Find where the given text appears and provide that cell's center as (X, Y) coordinate. 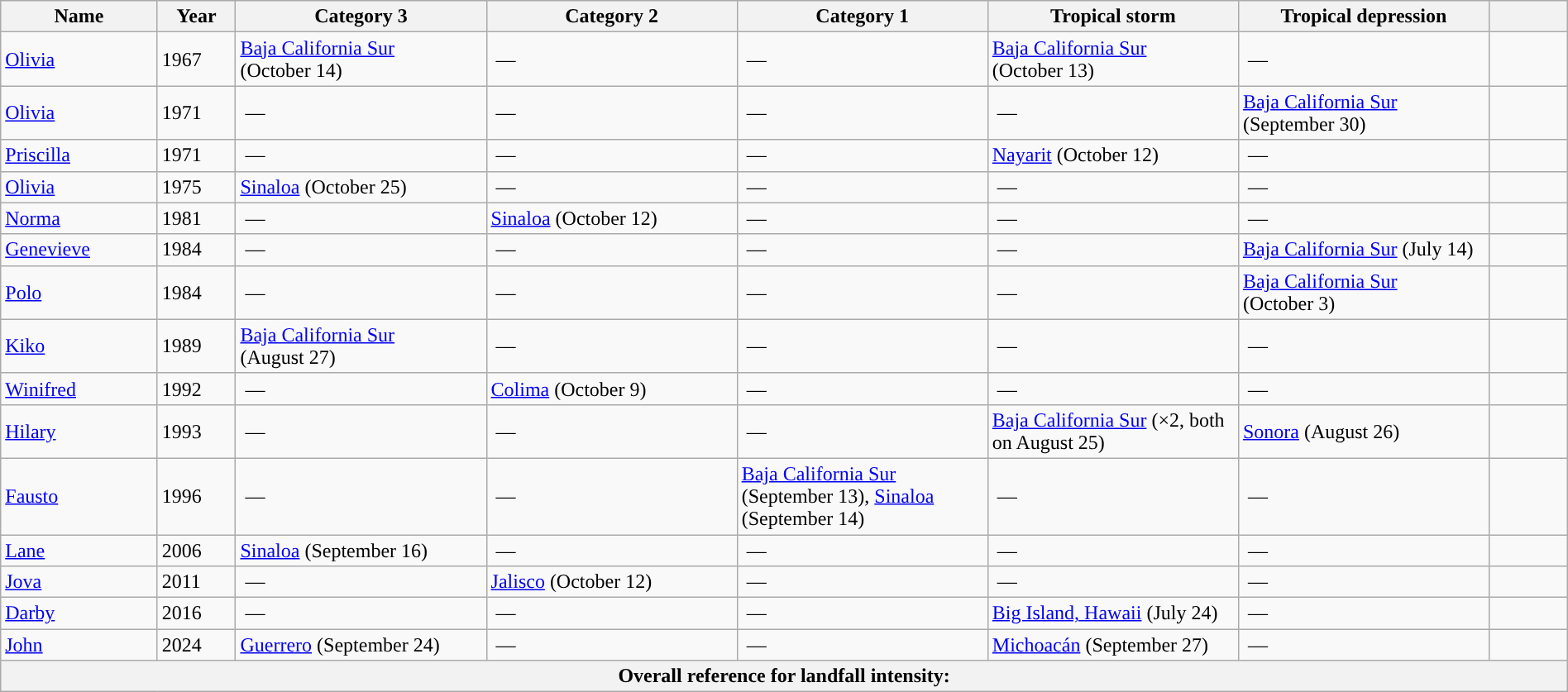
Genevieve (79, 250)
1981 (197, 218)
Big Island, Hawaii (July 24) (1113, 613)
Lane (79, 550)
Sinaloa (October 12) (612, 218)
1967 (197, 60)
Overall reference for landfall intensity: (784, 676)
Baja California Sur (October 13) (1113, 60)
Baja California Sur (July 14) (1363, 250)
1989 (197, 346)
Name (79, 17)
Tropical storm (1113, 17)
1993 (197, 432)
Priscilla (79, 155)
Year (197, 17)
Tropical depression (1363, 17)
John (79, 645)
2011 (197, 582)
1996 (197, 496)
2006 (197, 550)
Colima (October 9) (612, 389)
Category 1 (862, 17)
Sinaloa (October 25) (361, 187)
Winifred (79, 389)
Polo (79, 293)
1992 (197, 389)
Michoacán (September 27) (1113, 645)
Baja California Sur (August 27) (361, 346)
Category 2 (612, 17)
Hilary (79, 432)
Norma (79, 218)
Darby (79, 613)
Jova (79, 582)
Jalisco (October 12) (612, 582)
Baja California Sur (September 13), Sinaloa (September 14) (862, 496)
Baja California Sur (×2, both on August 25) (1113, 432)
1975 (197, 187)
Nayarit (October 12) (1113, 155)
Baja California Sur (October 14) (361, 60)
Guerrero (September 24) (361, 645)
Fausto (79, 496)
2024 (197, 645)
Baja California Sur (September 30) (1363, 112)
Kiko (79, 346)
Sinaloa (September 16) (361, 550)
Category 3 (361, 17)
2016 (197, 613)
Baja California Sur (October 3) (1363, 293)
Sonora (August 26) (1363, 432)
